Locate the cell with the specified text and output its [X, Y] center coordinate. 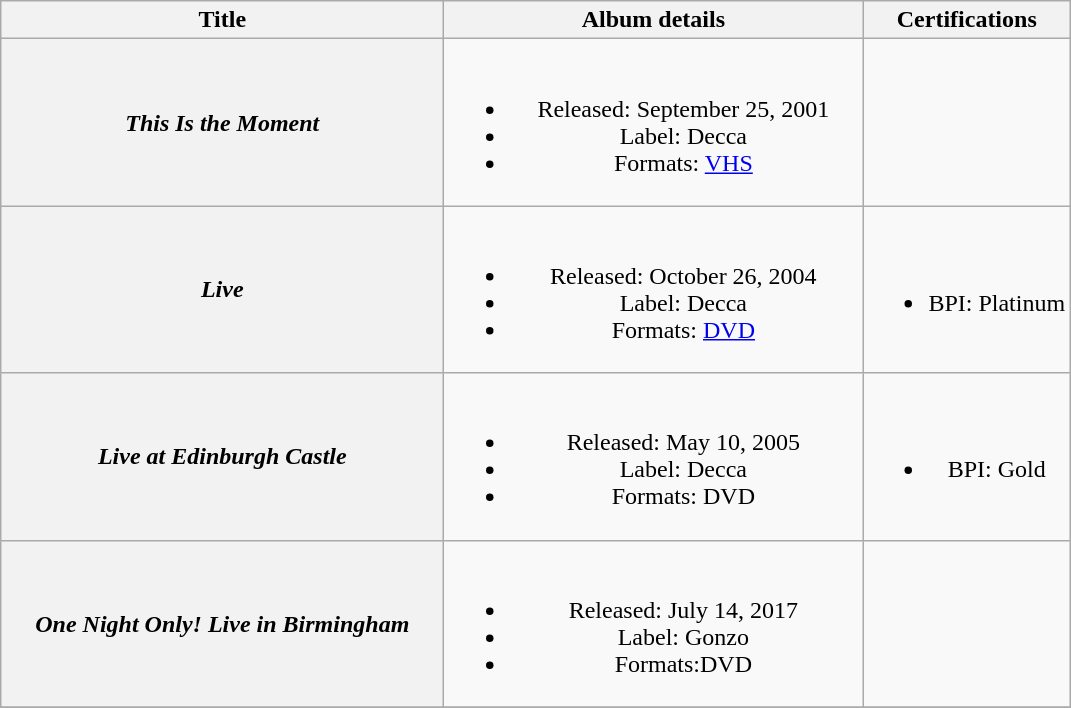
Released: October 26, 2004Label: DeccaFormats: DVD [654, 290]
Released: May 10, 2005Label: DeccaFormats: DVD [654, 456]
Released: July 14, 2017Label: GonzoFormats:DVD [654, 624]
Released: September 25, 2001Label: DeccaFormats: VHS [654, 122]
Album details [654, 20]
BPI: Gold [967, 456]
Live [222, 290]
This Is the Moment [222, 122]
One Night Only! Live in Birmingham [222, 624]
Live at Edinburgh Castle [222, 456]
Title [222, 20]
Certifications [967, 20]
BPI: Platinum [967, 290]
